Extract the (x, y) coordinate from the center of the cell holding the provided text.  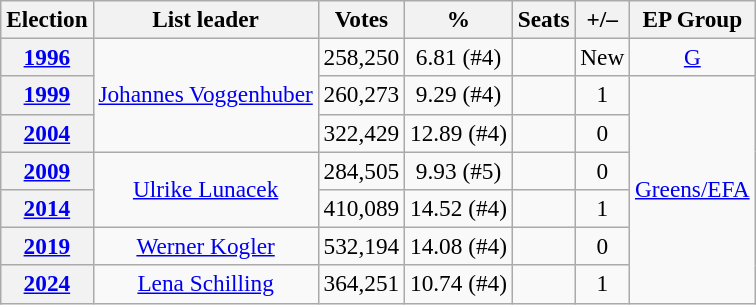
2014 (47, 208)
14.52 (#4) (459, 208)
New (602, 57)
364,251 (361, 284)
Votes (361, 19)
410,089 (361, 208)
2009 (47, 170)
List leader (206, 19)
9.29 (#4) (459, 95)
1996 (47, 57)
12.89 (#4) (459, 133)
+/– (602, 19)
Johannes Voggenhuber (206, 94)
Election (47, 19)
2024 (47, 284)
322,429 (361, 133)
Greens/EFA (692, 190)
284,505 (361, 170)
14.08 (#4) (459, 246)
Lena Schilling (206, 284)
1999 (47, 95)
532,194 (361, 246)
Werner Kogler (206, 246)
260,273 (361, 95)
EP Group (692, 19)
2019 (47, 246)
Seats (544, 19)
10.74 (#4) (459, 284)
6.81 (#4) (459, 57)
258,250 (361, 57)
2004 (47, 133)
Ulrike Lunacek (206, 189)
9.93 (#5) (459, 170)
% (459, 19)
G (692, 57)
